Detect which cell encompasses the target text, then output its [x, y] center coordinate. 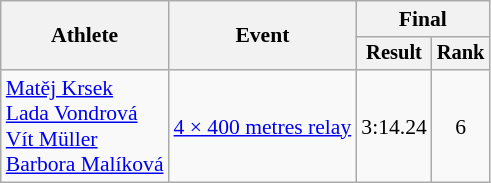
Result [394, 54]
Athlete [85, 36]
3:14.24 [394, 126]
Final [422, 19]
Rank [461, 54]
6 [461, 126]
Matěj KrsekLada VondrováVít MüllerBarbora Malíková [85, 126]
4 × 400 metres relay [263, 126]
Event [263, 36]
